Pinpoint the cell where the given text exists, returning its (x, y) midpoint coordinate. 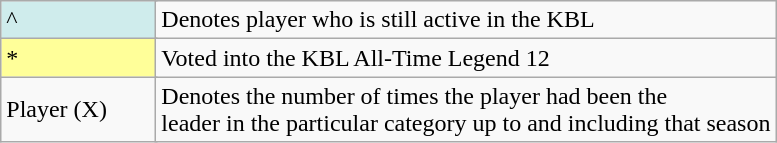
Denotes player who is still active in the KBL (466, 20)
Voted into the KBL All-Time Legend 12 (466, 58)
* (78, 58)
Player (X) (78, 110)
^ (78, 20)
Denotes the number of times the player had been theleader in the particular category up to and including that season (466, 110)
